Output the (x, y) coordinate of the center of the cell containing the given text.  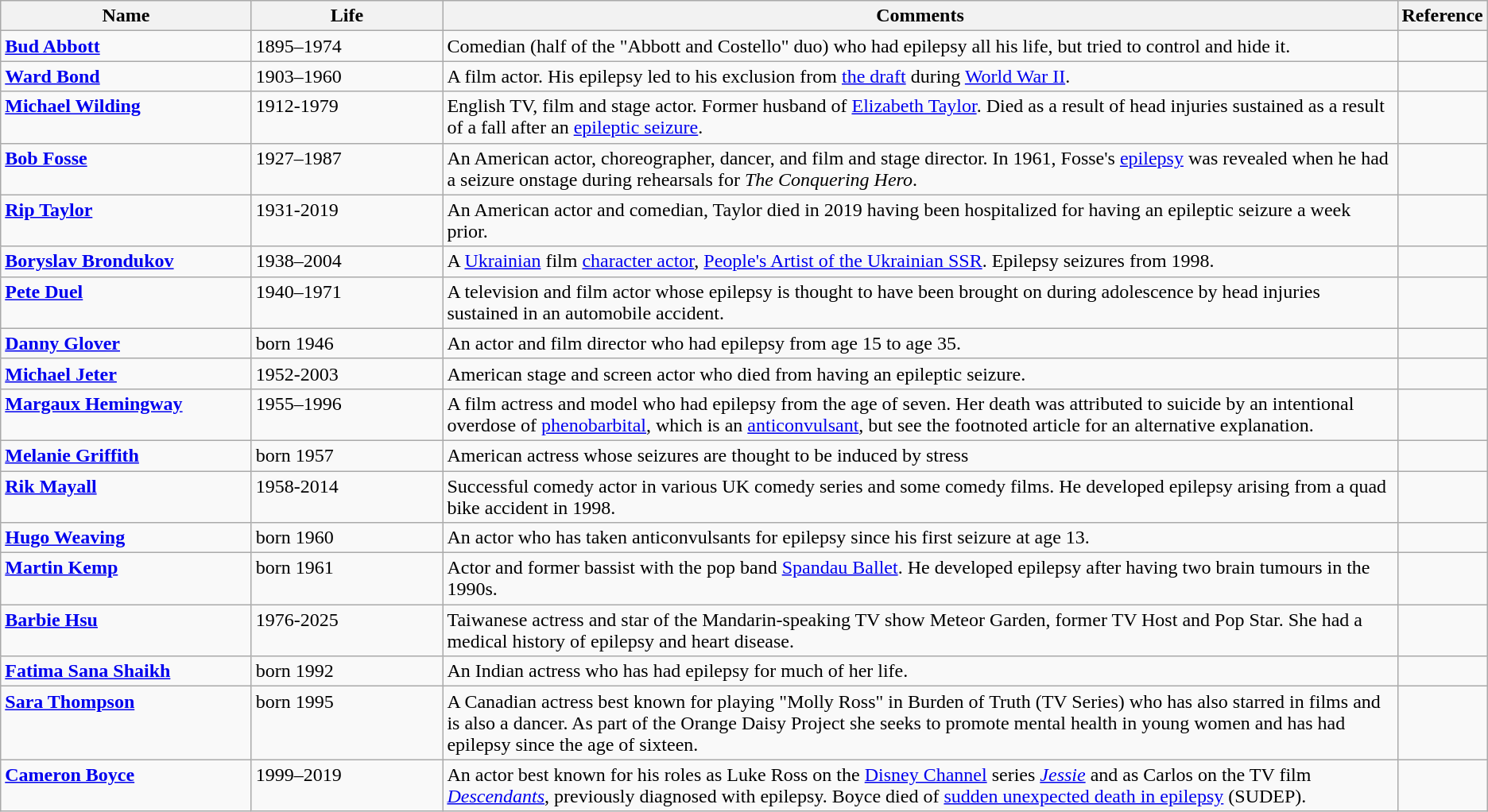
1958-2014 (347, 496)
Rik Mayall (126, 496)
American stage and screen actor who died from having an epileptic seizure. (920, 373)
1895–1974 (347, 46)
Actor and former bassist with the pop band Spandau Ballet. He developed epilepsy after having two brain tumours in the 1990s. (920, 578)
born 1946 (347, 343)
A film actor. His epilepsy led to his exclusion from the draft during World War II. (920, 76)
born 1957 (347, 455)
Michael Wilding (126, 118)
Hugo Weaving (126, 538)
An actor who has taken anticonvulsants for epilepsy since his first seizure at age 13. (920, 538)
An Indian actress who has had epilepsy for much of her life. (920, 671)
Comments (920, 16)
Danny Glover (126, 343)
Barbie Hsu (126, 631)
Fatima Sana Shaikh (126, 671)
Margaux Hemingway (126, 415)
1952-2003 (347, 373)
1976-2025 (347, 631)
1903–1960 (347, 76)
Successful comedy actor in various UK comedy series and some comedy films. He developed epilepsy arising from a quad bike accident in 1998. (920, 496)
A Ukrainian film character actor, People's Artist of the Ukrainian SSR. Epilepsy seizures from 1998. (920, 261)
1940–1971 (347, 302)
1938–2004 (347, 261)
An actor and film director who had epilepsy from age 15 to age 35. (920, 343)
born 1960 (347, 538)
Life (347, 16)
Rip Taylor (126, 221)
born 1992 (347, 671)
Bob Fosse (126, 168)
An American actor and comedian, Taylor died in 2019 having been hospitalized for having an epileptic seizure a week prior. (920, 221)
1999–2019 (347, 785)
Sara Thompson (126, 723)
Melanie Griffith (126, 455)
American actress whose seizures are thought to be induced by stress (920, 455)
Bud Abbott (126, 46)
Name (126, 16)
Michael Jeter (126, 373)
Pete Duel (126, 302)
1912-1979 (347, 118)
1955–1996 (347, 415)
Martin Kemp (126, 578)
1927–1987 (347, 168)
born 1995 (347, 723)
born 1961 (347, 578)
Ward Bond (126, 76)
1931-2019 (347, 221)
Cameron Boyce (126, 785)
Comedian (half of the "Abbott and Costello" duo) who had epilepsy all his life, but tried to control and hide it. (920, 46)
Boryslav Brondukov (126, 261)
Reference (1442, 16)
